Extract the (x, y) coordinate from the center of the cell holding the provided text.  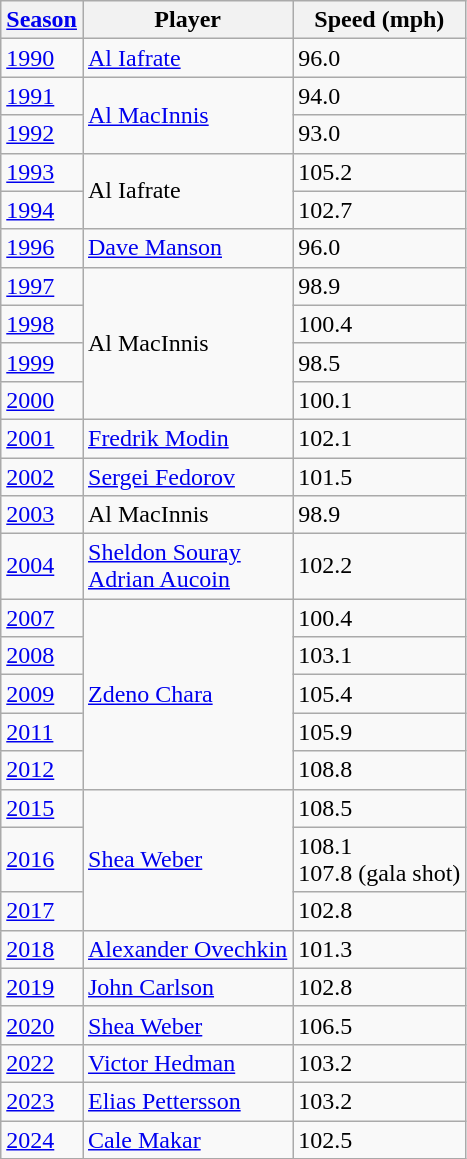
105.2 (380, 172)
Fredrik Modin (187, 438)
2008 (42, 656)
1994 (42, 210)
108.8 (380, 770)
1991 (42, 96)
Dave Manson (187, 248)
101.5 (380, 477)
Sheldon SourayAdrian Aucoin (187, 566)
2018 (42, 949)
2003 (42, 515)
2019 (42, 987)
2009 (42, 694)
106.5 (380, 1025)
2020 (42, 1025)
Season (42, 20)
102.7 (380, 210)
John Carlson (187, 987)
101.3 (380, 949)
Cale Makar (187, 1139)
1996 (42, 248)
2002 (42, 477)
108.5 (380, 808)
102.5 (380, 1139)
Victor Hedman (187, 1063)
Alexander Ovechkin (187, 949)
2024 (42, 1139)
2022 (42, 1063)
108.1107.8 (gala shot) (380, 860)
105.9 (380, 732)
Elias Pettersson (187, 1101)
2016 (42, 860)
102.1 (380, 438)
Player (187, 20)
1999 (42, 362)
2011 (42, 732)
1998 (42, 324)
2023 (42, 1101)
100.1 (380, 400)
1997 (42, 286)
94.0 (380, 96)
Sergei Fedorov (187, 477)
1992 (42, 134)
105.4 (380, 694)
Speed (mph) (380, 20)
2004 (42, 566)
102.2 (380, 566)
2012 (42, 770)
2000 (42, 400)
1990 (42, 58)
2017 (42, 911)
1993 (42, 172)
98.5 (380, 362)
2001 (42, 438)
2007 (42, 618)
103.1 (380, 656)
2015 (42, 808)
Zdeno Chara (187, 694)
93.0 (380, 134)
